Capture the cell that displays the provided text and extract its (x, y) central coordinate. 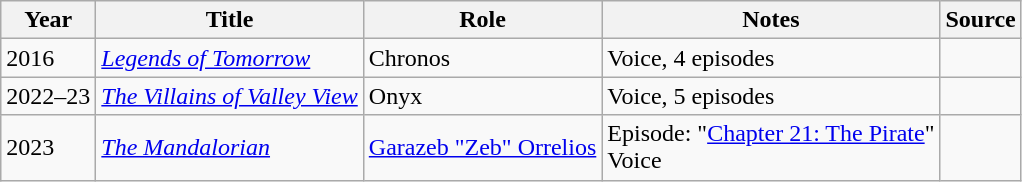
Episode: "Chapter 21: The Pirate"Voice (771, 148)
Garazeb "Zeb" Orrelios (482, 148)
2022–23 (48, 96)
Voice, 4 episodes (771, 58)
Onyx (482, 96)
Legends of Tomorrow (230, 58)
Notes (771, 20)
2023 (48, 148)
Chronos (482, 58)
The Villains of Valley View (230, 96)
Role (482, 20)
Year (48, 20)
Voice, 5 episodes (771, 96)
The Mandalorian (230, 148)
Title (230, 20)
2016 (48, 58)
Source (980, 20)
